Locate the cell with the specified text and output its [x, y] center coordinate. 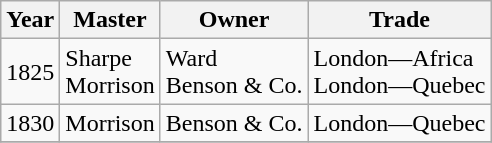
Benson & Co. [234, 123]
Morrison [110, 123]
Trade [400, 20]
WardBenson & Co. [234, 72]
London—Quebec [400, 123]
London—AfricaLondon—Quebec [400, 72]
Master [110, 20]
1830 [30, 123]
Year [30, 20]
Owner [234, 20]
SharpeMorrison [110, 72]
1825 [30, 72]
